Identify which cell holds the provided text, then report its (X, Y) central coordinate. 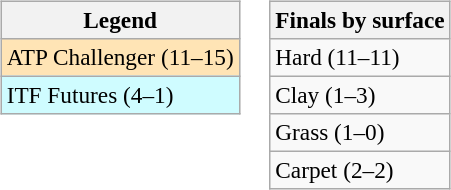
Clay (1–3) (360, 95)
Grass (1–0) (360, 133)
Carpet (2–2) (360, 171)
Legend (120, 20)
Finals by surface (360, 20)
ATP Challenger (11–15) (120, 57)
Hard (11–11) (360, 57)
ITF Futures (4–1) (120, 95)
